Output the (x, y) coordinate of the center of the cell containing the given text.  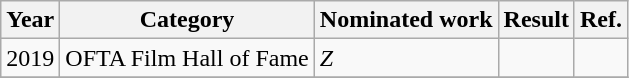
Z (406, 58)
Year (30, 20)
Category (187, 20)
Result (536, 20)
2019 (30, 58)
Nominated work (406, 20)
Ref. (600, 20)
OFTA Film Hall of Fame (187, 58)
